Provide the [x, y] coordinate of the cell's center where the given text is located.  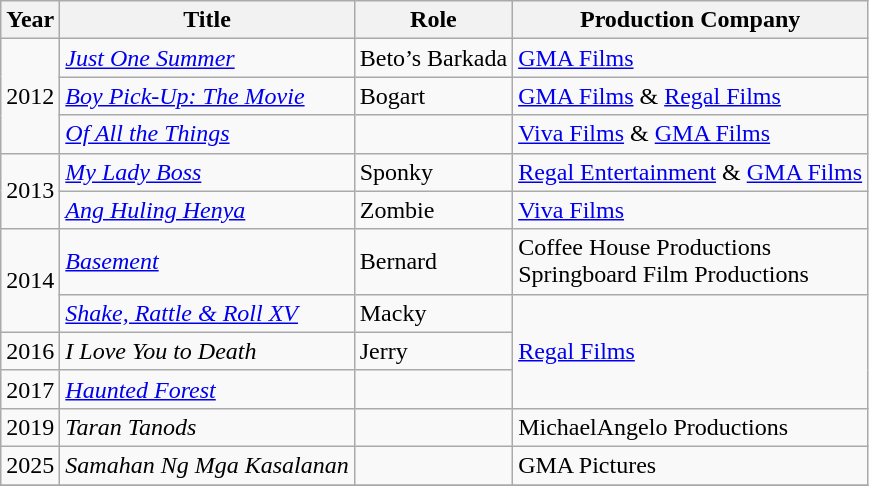
I Love You to Death [207, 351]
GMA Films [690, 58]
2016 [30, 351]
2013 [30, 191]
Year [30, 20]
Sponky [433, 172]
Ang Huling Henya [207, 210]
Taran Tanods [207, 427]
Coffee House Productions Springboard Film Productions [690, 262]
Jerry [433, 351]
GMA Films & Regal Films [690, 96]
Beto’s Barkada [433, 58]
Production Company [690, 20]
2025 [30, 465]
Viva Films & GMA Films [690, 134]
MichaelAngelo Productions [690, 427]
Regal Entertainment & GMA Films [690, 172]
Boy Pick-Up: The Movie [207, 96]
Of All the Things [207, 134]
Viva Films [690, 210]
2012 [30, 96]
Role [433, 20]
Title [207, 20]
Just One Summer [207, 58]
2017 [30, 389]
Bernard [433, 262]
Shake, Rattle & Roll XV [207, 313]
Haunted Forest [207, 389]
Regal Films [690, 351]
GMA Pictures [690, 465]
2014 [30, 280]
Samahan Ng Mga Kasalanan [207, 465]
Basement [207, 262]
Zombie [433, 210]
Bogart [433, 96]
My Lady Boss [207, 172]
2019 [30, 427]
Macky [433, 313]
